Provide the (x, y) coordinate of the cell's center where the given text is located.  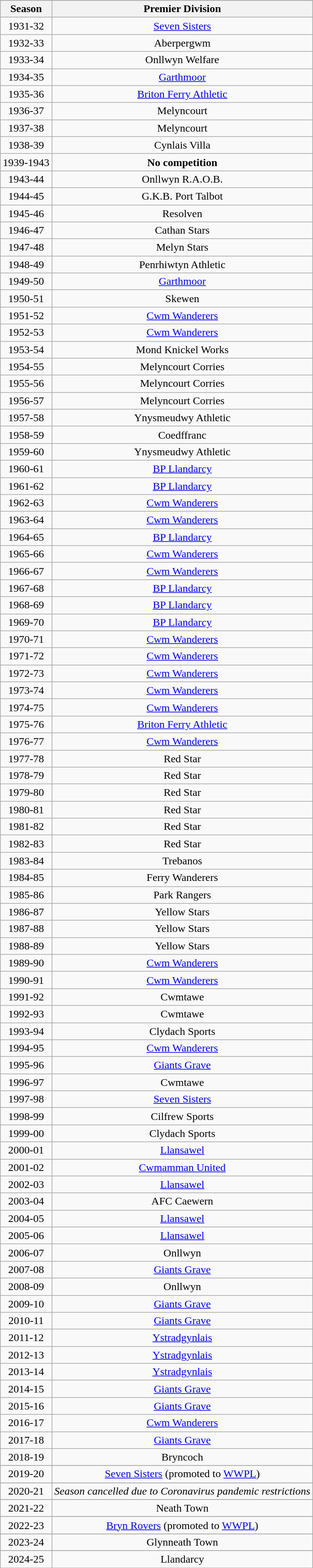
2008-09 (26, 1286)
1999-00 (26, 1133)
1947-48 (26, 248)
1939-1943 (26, 162)
Cilfrew Sports (183, 1116)
2019-20 (26, 1474)
2024-25 (26, 1559)
1934-35 (26, 77)
1935-36 (26, 94)
1987-88 (26, 929)
2004-05 (26, 1218)
1931-32 (26, 26)
1954-55 (26, 367)
Premier Division (183, 9)
1933-34 (26, 60)
1966-67 (26, 571)
Coedffranc (183, 435)
Mond Knickel Works (183, 350)
1951-52 (26, 316)
1982-83 (26, 844)
1983-84 (26, 861)
AFC Caewern (183, 1201)
1932-33 (26, 43)
Season cancelled due to Coronavirus pandemic restrictions (183, 1491)
1962-63 (26, 503)
1953-54 (26, 350)
2018-19 (26, 1457)
2017-18 (26, 1440)
Bryn Rovers (promoted to WWPL) (183, 1525)
1960-61 (26, 469)
2002-03 (26, 1184)
Bryncoch (183, 1457)
1964-65 (26, 537)
1977-78 (26, 759)
1995-96 (26, 1065)
1981-82 (26, 827)
1945-46 (26, 214)
Cathan Stars (183, 231)
1988-89 (26, 946)
2023-24 (26, 1542)
1949-50 (26, 282)
2006-07 (26, 1252)
1976-77 (26, 741)
Aberpergwm (183, 43)
1956-57 (26, 401)
Glynneath Town (183, 1542)
1992-93 (26, 1014)
1980-81 (26, 810)
2021-22 (26, 1508)
1970-71 (26, 639)
1936-37 (26, 111)
1967-68 (26, 588)
Cwmamman United (183, 1167)
2012-13 (26, 1355)
1984-85 (26, 878)
1944-45 (26, 196)
1996-97 (26, 1082)
1969-70 (26, 622)
Melyn Stars (183, 248)
1974-75 (26, 707)
2000-01 (26, 1150)
2009-10 (26, 1304)
1965-66 (26, 554)
2005-06 (26, 1235)
1963-64 (26, 520)
G.K.B. Port Talbot (183, 196)
1952-53 (26, 333)
Trebanos (183, 861)
1975-76 (26, 724)
1989-90 (26, 963)
1943-44 (26, 179)
1979-80 (26, 793)
1973-74 (26, 690)
1959-60 (26, 452)
No competition (183, 162)
1948-49 (26, 265)
1946-47 (26, 231)
1957-58 (26, 418)
1955-56 (26, 384)
1998-99 (26, 1116)
2007-08 (26, 1269)
2015-16 (26, 1406)
Skewen (183, 299)
Park Rangers (183, 895)
1968-69 (26, 605)
1993-94 (26, 1031)
1997-98 (26, 1099)
Penrhiwtyn Athletic (183, 265)
Onllwyn R.A.O.B. (183, 179)
1937-38 (26, 128)
1961-62 (26, 486)
Neath Town (183, 1508)
2011-12 (26, 1338)
Llandarcy (183, 1559)
Seven Sisters (promoted to WWPL) (183, 1474)
1972-73 (26, 673)
1938-39 (26, 145)
1991-92 (26, 997)
2016-17 (26, 1423)
1990-91 (26, 980)
Season (26, 9)
2020-21 (26, 1491)
Resolven (183, 214)
2014-15 (26, 1389)
Cynlais Villa (183, 145)
2013-14 (26, 1372)
2001-02 (26, 1167)
1994-95 (26, 1048)
2010-11 (26, 1321)
1985-86 (26, 895)
Ferry Wanderers (183, 878)
1971-72 (26, 656)
2003-04 (26, 1201)
Onllwyn Welfare (183, 60)
2022-23 (26, 1525)
1986-87 (26, 912)
1958-59 (26, 435)
1978-79 (26, 776)
1950-51 (26, 299)
